Search for the cell housing the specified text and yield its [X, Y] center coordinate. 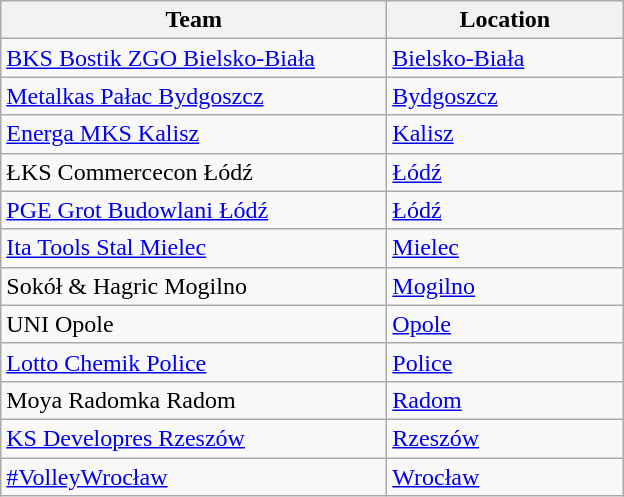
UNI Opole [194, 324]
PGE Grot Budowlani Łódź [194, 210]
Ita Tools Stal Mielec [194, 248]
Police [505, 362]
Lotto Chemik Police [194, 362]
Sokół & Hagric Mogilno [194, 286]
Location [505, 20]
Bydgoszcz [505, 96]
#VolleyWrocław [194, 477]
ŁKS Commercecon Łódź [194, 172]
Opole [505, 324]
Metalkas Pałac Bydgoszcz [194, 96]
Moya Radomka Radom [194, 400]
Mielec [505, 248]
Energa MKS Kalisz [194, 134]
Mogilno [505, 286]
Kalisz [505, 134]
KS Developres Rzeszów [194, 438]
Bielsko-Biała [505, 58]
Radom [505, 400]
Rzeszów [505, 438]
Team [194, 20]
Wrocław [505, 477]
BKS Bostik ZGO Bielsko-Biała [194, 58]
